Identify which cell holds the provided text, then report its [x, y] central coordinate. 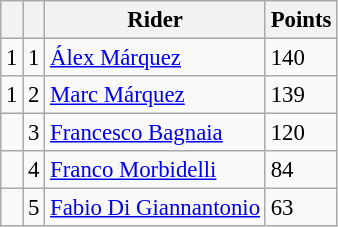
Francesco Bagnaia [156, 133]
Fabio Di Giannantonio [156, 208]
Marc Márquez [156, 95]
Rider [156, 20]
140 [300, 58]
4 [34, 170]
63 [300, 208]
139 [300, 95]
84 [300, 170]
5 [34, 208]
3 [34, 133]
120 [300, 133]
Franco Morbidelli [156, 170]
Points [300, 20]
Álex Márquez [156, 58]
2 [34, 95]
